Detect which cell encompasses the target text, then output its (X, Y) center coordinate. 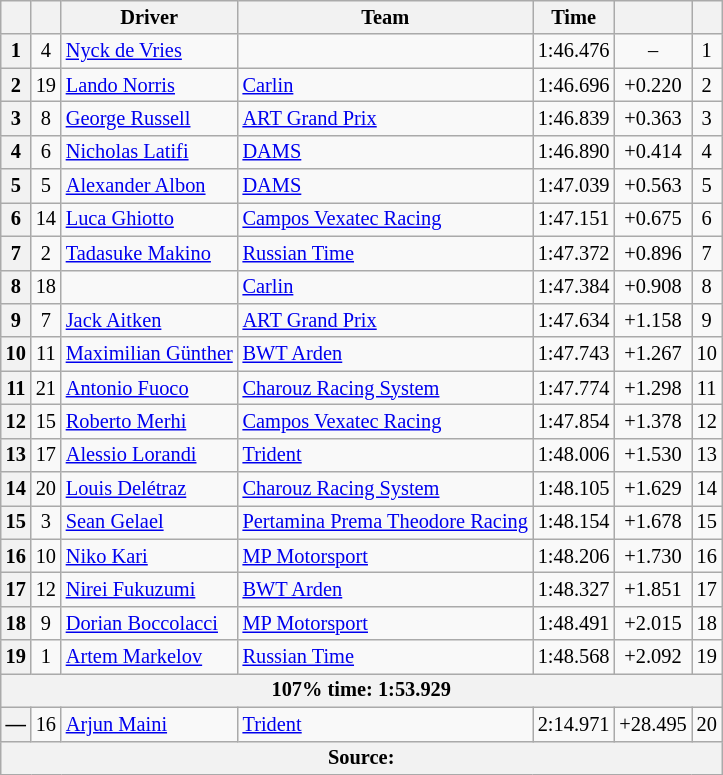
+1.378 (652, 421)
Jack Aitken (150, 320)
Pertamina Prema Theodore Racing (386, 522)
+2.092 (652, 657)
1:46.696 (574, 85)
Sean Gelael (150, 522)
Source: (362, 758)
1:47.774 (574, 388)
1:48.491 (574, 623)
Antonio Fuoco (150, 388)
+28.495 (652, 724)
1:46.839 (574, 118)
Alexander Albon (150, 186)
1:47.151 (574, 219)
21 (46, 388)
+1.730 (652, 556)
Tadasuke Makino (150, 253)
Nicholas Latifi (150, 152)
+0.414 (652, 152)
– (652, 51)
Arjun Maini (150, 724)
Nirei Fukuzumi (150, 589)
1:48.568 (574, 657)
+0.675 (652, 219)
+1.267 (652, 354)
1:48.154 (574, 522)
Artem Markelov (150, 657)
Lando Norris (150, 85)
— (16, 724)
George Russell (150, 118)
Maximilian Günther (150, 354)
Louis Delétraz (150, 489)
1:47.854 (574, 421)
+0.220 (652, 85)
+1.851 (652, 589)
Luca Ghiotto (150, 219)
1:48.206 (574, 556)
1:46.890 (574, 152)
1:48.327 (574, 589)
1:48.006 (574, 455)
Nyck de Vries (150, 51)
Dorian Boccolacci (150, 623)
+1.158 (652, 320)
+1.629 (652, 489)
Time (574, 17)
Niko Kari (150, 556)
2:14.971 (574, 724)
Driver (150, 17)
+0.363 (652, 118)
+1.298 (652, 388)
1:47.634 (574, 320)
Alessio Lorandi (150, 455)
1:47.384 (574, 287)
+0.896 (652, 253)
1:46.476 (574, 51)
+0.908 (652, 287)
1:47.372 (574, 253)
107% time: 1:53.929 (362, 690)
+1.530 (652, 455)
+0.563 (652, 186)
1:47.743 (574, 354)
Team (386, 17)
+1.678 (652, 522)
1:47.039 (574, 186)
Roberto Merhi (150, 421)
+2.015 (652, 623)
1:48.105 (574, 489)
